Return the (X, Y) coordinate for the center point of the cell that contains the specified text.  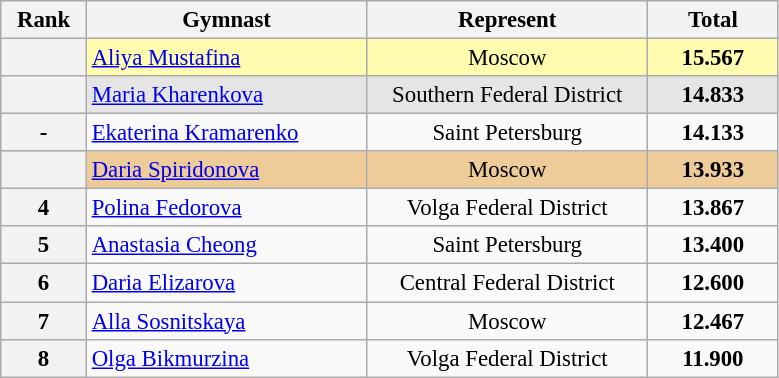
14.833 (714, 95)
Represent (508, 20)
Ekaterina Kramarenko (226, 133)
Daria Elizarova (226, 283)
5 (44, 245)
Central Federal District (508, 283)
Maria Kharenkova (226, 95)
Polina Fedorova (226, 208)
12.467 (714, 321)
Rank (44, 20)
15.567 (714, 58)
6 (44, 283)
Olga Bikmurzina (226, 358)
Total (714, 20)
13.933 (714, 170)
Gymnast (226, 20)
Alla Sosnitskaya (226, 321)
13.867 (714, 208)
13.400 (714, 245)
Daria Spiridonova (226, 170)
8 (44, 358)
4 (44, 208)
Aliya Mustafina (226, 58)
Southern Federal District (508, 95)
14.133 (714, 133)
- (44, 133)
7 (44, 321)
11.900 (714, 358)
Anastasia Cheong (226, 245)
12.600 (714, 283)
